Determine the [X, Y] coordinate at the center of the cell enclosing the given text.  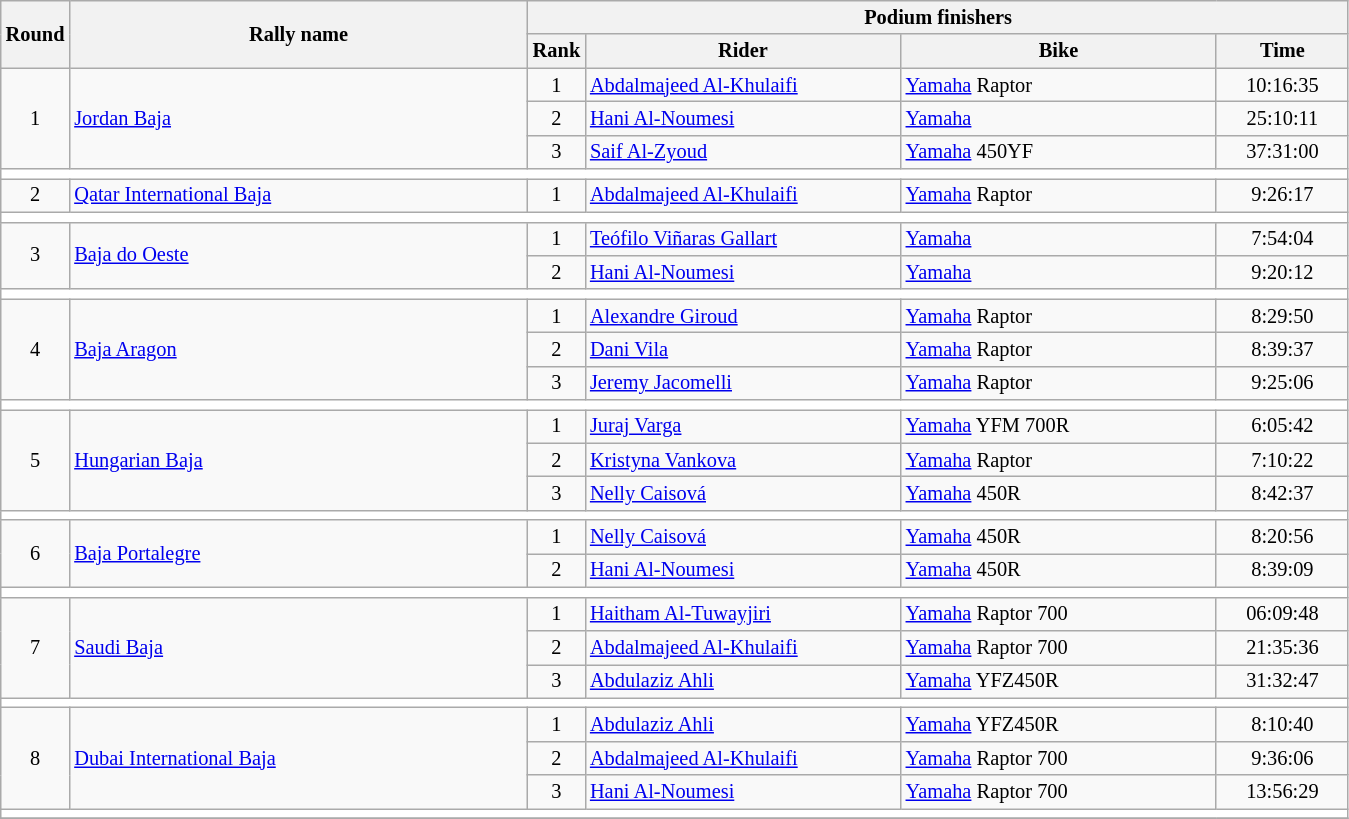
6 [36, 554]
Dani Vila [743, 349]
31:32:47 [1282, 681]
Round [36, 34]
37:31:00 [1282, 152]
9:25:06 [1282, 383]
Rally name [298, 34]
8:39:09 [1282, 570]
13:56:29 [1282, 792]
Alexandre Giroud [743, 316]
25:10:11 [1282, 118]
Dubai International Baja [298, 758]
8:29:50 [1282, 316]
Podium finishers [938, 17]
Baja Aragon [298, 350]
8:20:56 [1282, 537]
8:42:37 [1282, 493]
Hungarian Baja [298, 460]
Baja Portalegre [298, 554]
06:09:48 [1282, 614]
21:35:36 [1282, 647]
9:20:12 [1282, 272]
Teófilo Viñaras Gallart [743, 239]
7:10:22 [1282, 460]
Qatar International Baja [298, 195]
Bike [1059, 51]
Jordan Baja [298, 118]
Yamaha YFM 700R [1059, 426]
5 [36, 460]
8 [36, 758]
9:36:06 [1282, 758]
10:16:35 [1282, 85]
7 [36, 648]
Haitham Al-Tuwayjiri [743, 614]
Rider [743, 51]
Yamaha 450YF [1059, 152]
9:26:17 [1282, 195]
8:39:37 [1282, 349]
Kristyna Vankova [743, 460]
6:05:42 [1282, 426]
Juraj Varga [743, 426]
Saudi Baja [298, 648]
Time [1282, 51]
7:54:04 [1282, 239]
4 [36, 350]
Saif Al-Zyoud [743, 152]
Rank [556, 51]
Baja do Oeste [298, 256]
8:10:40 [1282, 724]
Jeremy Jacomelli [743, 383]
